Find where the given text appears and provide that cell's center as (x, y) coordinate. 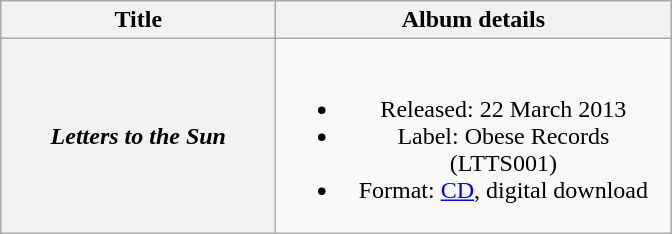
Letters to the Sun (138, 136)
Title (138, 20)
Released: 22 March 2013Label: Obese Records (LTTS001)Format: CD, digital download (474, 136)
Album details (474, 20)
